Provide the (X, Y) coordinate of the cell's center where the given text is located.  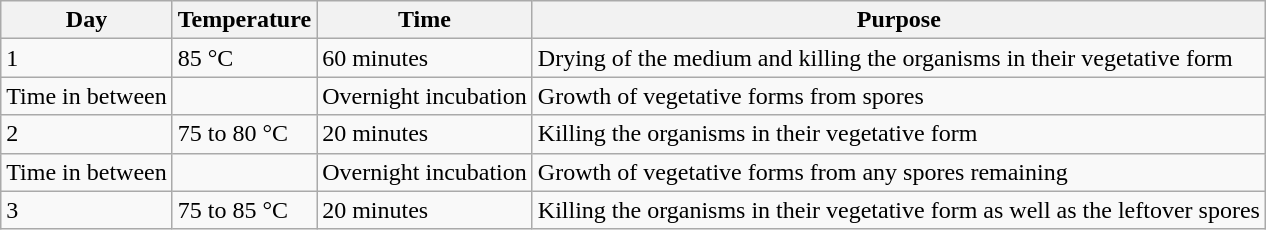
Temperature (244, 20)
Killing the organisms in their vegetative form as well as the leftover spores (898, 210)
2 (86, 134)
Purpose (898, 20)
Drying of the medium and killing the organisms in their vegetative form (898, 58)
1 (86, 58)
Time (425, 20)
85 °C (244, 58)
75 to 85 °C (244, 210)
3 (86, 210)
60 minutes (425, 58)
Growth of vegetative forms from spores (898, 96)
Killing the organisms in their vegetative form (898, 134)
Day (86, 20)
75 to 80 °C (244, 134)
Growth of vegetative forms from any spores remaining (898, 172)
